Provide the [X, Y] coordinate of the cell's center where the given text is located.  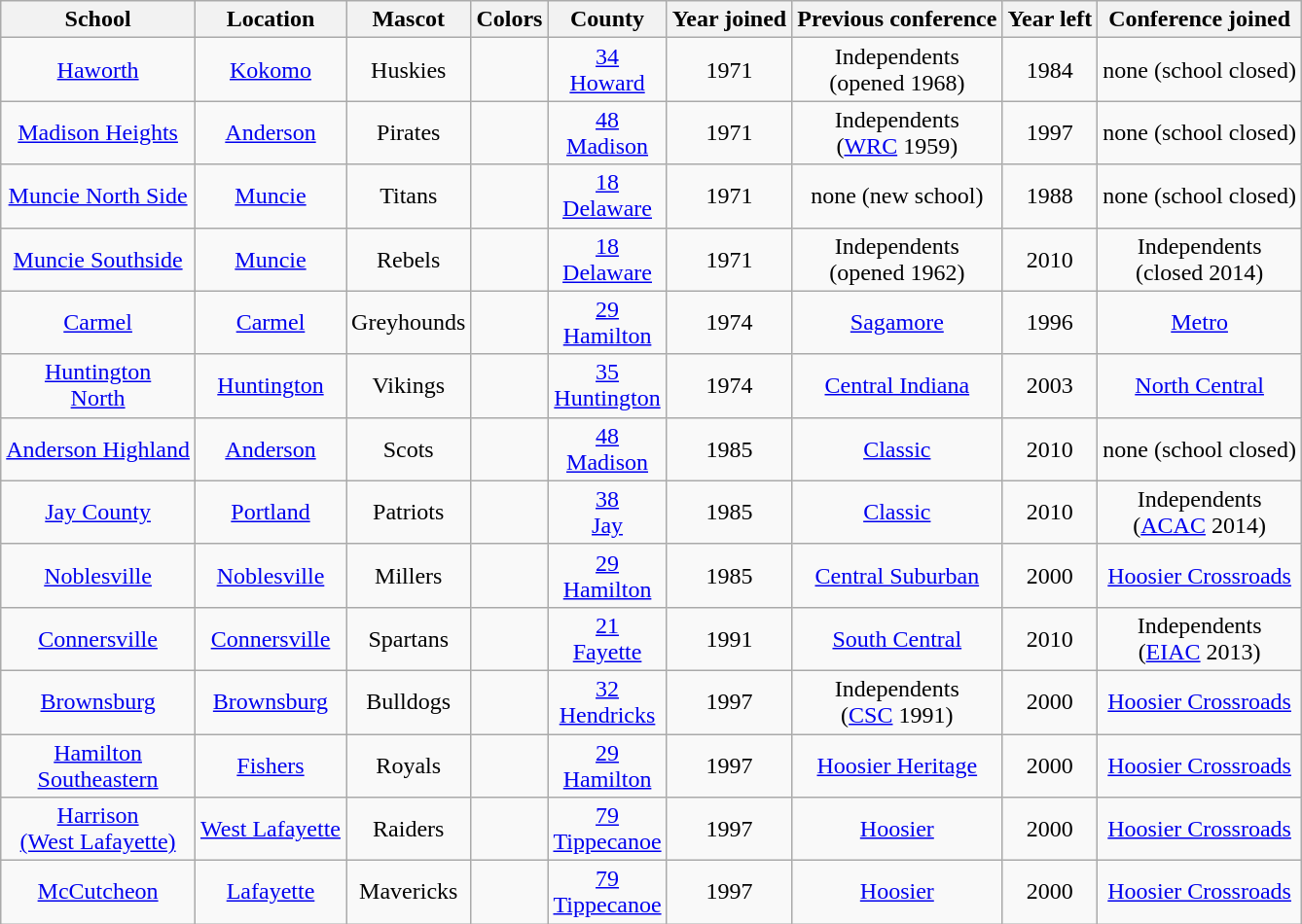
Lafayette [271, 893]
Previous conference [897, 19]
Greyhounds [409, 323]
Haworth [98, 70]
Huskies [409, 70]
1991 [730, 638]
South Central [897, 638]
1984 [1050, 70]
Year left [1050, 19]
Raiders [409, 829]
35 Huntington [607, 385]
Independents(opened 1962) [897, 259]
Muncie North Side [98, 196]
Location [271, 19]
Central Indiana [897, 385]
Metro [1200, 323]
Anderson Highland [98, 449]
Central Suburban [897, 576]
Patriots [409, 512]
North Central [1200, 385]
38 Jay [607, 512]
Portland [271, 512]
West Lafayette [271, 829]
1996 [1050, 323]
Muncie Southside [98, 259]
1988 [1050, 196]
Conference joined [1200, 19]
Pirates [409, 132]
Huntington North [98, 385]
Independents(ACAC 2014) [1200, 512]
Madison Heights [98, 132]
Spartans [409, 638]
Bulldogs [409, 702]
Scots [409, 449]
Titans [409, 196]
Fishers [271, 764]
Colors [510, 19]
Independents(opened 1968) [897, 70]
Mavericks [409, 893]
Jay County [98, 512]
McCutcheon [98, 893]
Independents(EIAC 2013) [1200, 638]
2003 [1050, 385]
Independents(closed 2014) [1200, 259]
Rebels [409, 259]
Hoosier Heritage [897, 764]
Vikings [409, 385]
32 Hendricks [607, 702]
Hamilton Southeastern [98, 764]
Independents(WRC 1959) [897, 132]
Kokomo [271, 70]
21 Fayette [607, 638]
34 Howard [607, 70]
County [607, 19]
Sagamore [897, 323]
Harrison (West Lafayette) [98, 829]
Millers [409, 576]
Year joined [730, 19]
Independents(CSC 1991) [897, 702]
Mascot [409, 19]
School [98, 19]
Huntington [271, 385]
Royals [409, 764]
none (new school) [897, 196]
